Return (x, y) of the center of cell containing provided text 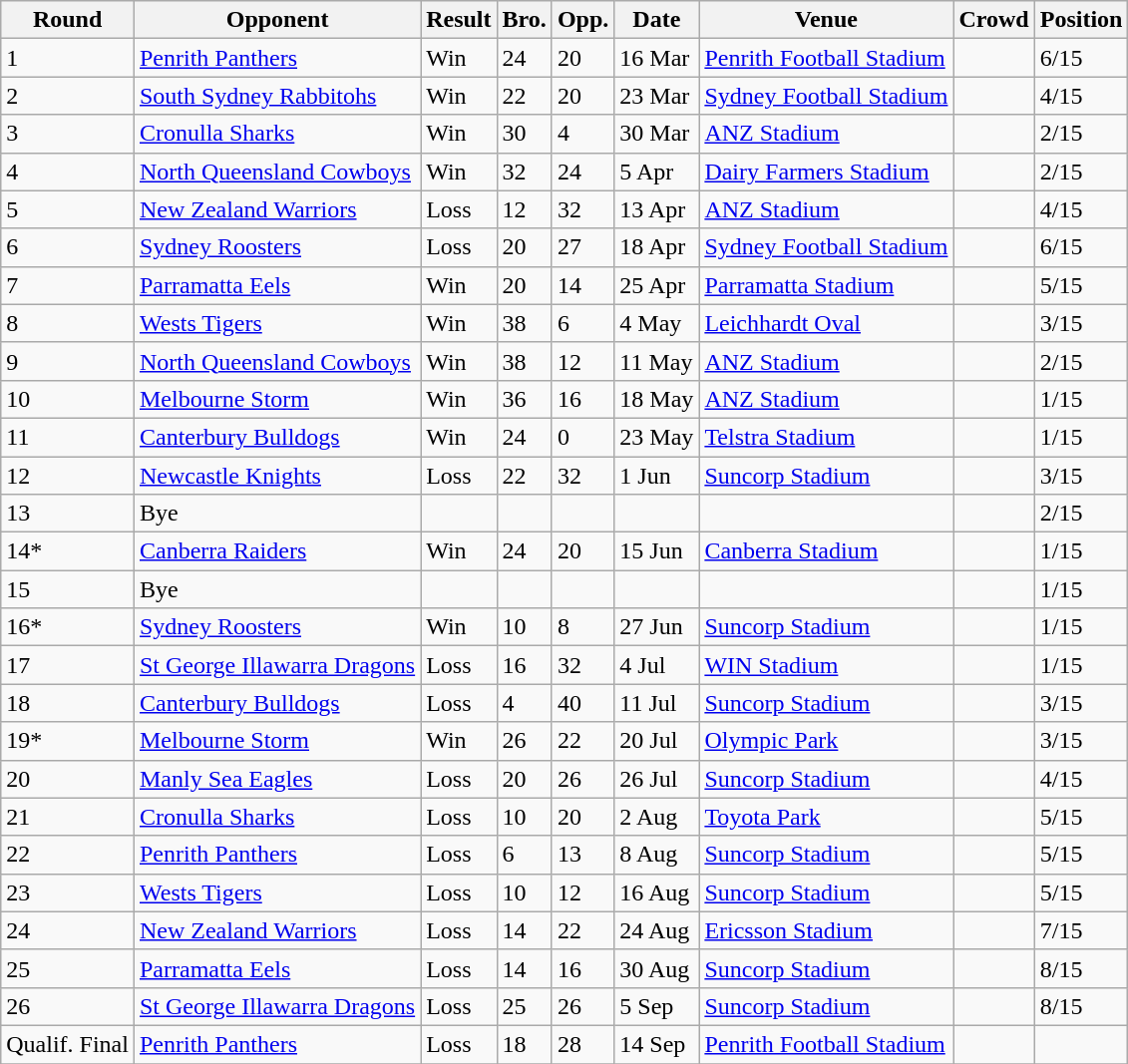
17 (68, 665)
15 Jun (656, 551)
Canberra Stadium (826, 551)
30 (525, 134)
16 Aug (656, 892)
28 (582, 1044)
18 Apr (656, 247)
Canberra Raiders (277, 551)
27 (582, 247)
23 May (656, 437)
26 Jul (656, 779)
WIN Stadium (826, 665)
Telstra Stadium (826, 437)
13 Apr (656, 209)
5 (68, 209)
Dairy Farmers Stadium (826, 172)
1 (68, 58)
11 Jul (656, 703)
21 (68, 817)
20 Jul (656, 741)
14* (68, 551)
0 (582, 437)
8 Aug (656, 855)
40 (582, 703)
7/15 (1081, 930)
11 May (656, 361)
5 Apr (656, 172)
Manly Sea Eagles (277, 779)
1 Jun (656, 476)
7 (68, 285)
Parramatta Stadium (826, 285)
4 May (656, 323)
5 Sep (656, 1006)
2 (68, 96)
27 Jun (656, 627)
Qualif. Final (68, 1044)
Crowd (993, 20)
30 Aug (656, 968)
16* (68, 627)
Venue (826, 20)
Leichhardt Oval (826, 323)
3 (68, 134)
23 Mar (656, 96)
23 (68, 892)
Opp. (582, 20)
Toyota Park (826, 817)
25 Apr (656, 285)
Newcastle Knights (277, 476)
2 Aug (656, 817)
Bro. (525, 20)
9 (68, 361)
Date (656, 20)
South Sydney Rabbitohs (277, 96)
16 Mar (656, 58)
Position (1081, 20)
4 Jul (656, 665)
24 Aug (656, 930)
15 (68, 589)
18 May (656, 399)
Ericsson Stadium (826, 930)
36 (525, 399)
Olympic Park (826, 741)
Opponent (277, 20)
Round (68, 20)
11 (68, 437)
Result (459, 20)
19* (68, 741)
30 Mar (656, 134)
14 Sep (656, 1044)
